Pinpoint the cell where the given text exists, returning its [X, Y] midpoint coordinate. 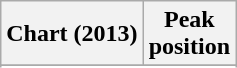
Peakposition [189, 34]
Chart (2013) [72, 34]
